Scan for the cell matching the given text and deliver its (x, y) coordinate at center. 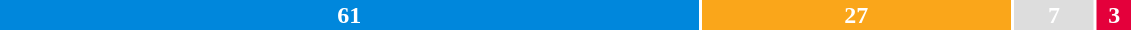
7 (1054, 15)
61 (349, 15)
27 (856, 15)
